Determine the [X, Y] coordinate at the center of the cell enclosing the given text.  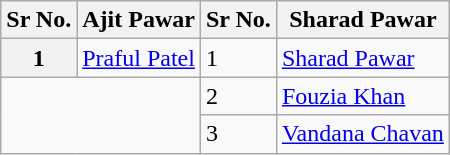
Ajit Pawar [139, 20]
2 [238, 96]
Fouzia Khan [362, 96]
Praful Patel [139, 58]
3 [238, 134]
Vandana Chavan [362, 134]
